Find where the given text appears and provide that cell's center as [x, y] coordinate. 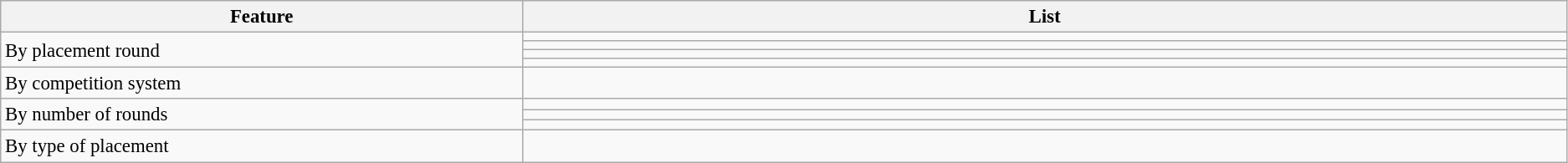
List [1045, 17]
By type of placement [262, 146]
By placement round [262, 50]
By competition system [262, 84]
Feature [262, 17]
By number of rounds [262, 115]
